Determine the (X, Y) coordinate at the center of the cell enclosing the given text.  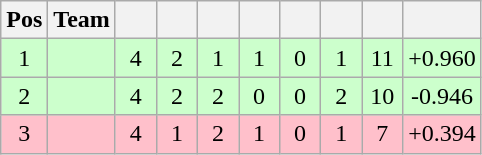
10 (382, 96)
+0.960 (442, 58)
7 (382, 134)
11 (382, 58)
Pos (24, 20)
+0.394 (442, 134)
3 (24, 134)
-0.946 (442, 96)
Team (82, 20)
